Return [x, y] of the center of cell containing provided text 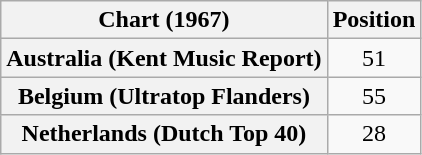
Belgium (Ultratop Flanders) [164, 96]
Position [374, 20]
Chart (1967) [164, 20]
55 [374, 96]
Australia (Kent Music Report) [164, 58]
Netherlands (Dutch Top 40) [164, 134]
28 [374, 134]
51 [374, 58]
